Output the (x, y) coordinate of the center of the cell containing the given text.  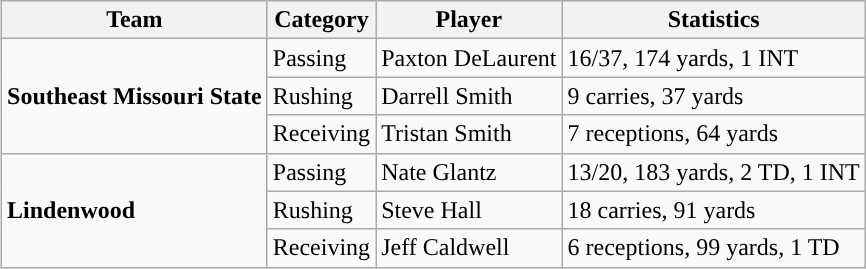
9 carries, 37 yards (714, 96)
16/37, 174 yards, 1 INT (714, 58)
Lindenwood (135, 210)
Southeast Missouri State (135, 96)
6 receptions, 99 yards, 1 TD (714, 248)
Category (321, 20)
Paxton DeLaurent (469, 58)
Nate Glantz (469, 172)
Jeff Caldwell (469, 248)
18 carries, 91 yards (714, 210)
Tristan Smith (469, 134)
Player (469, 20)
Statistics (714, 20)
13/20, 183 yards, 2 TD, 1 INT (714, 172)
Team (135, 20)
Darrell Smith (469, 96)
Steve Hall (469, 210)
7 receptions, 64 yards (714, 134)
